Return the [X, Y] coordinate for the center point of the cell that contains the specified text.  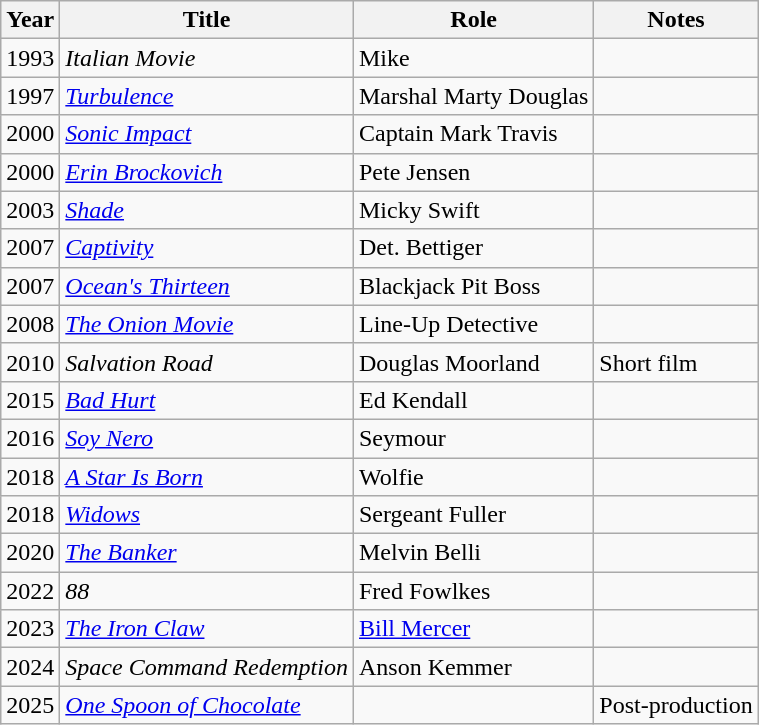
2020 [30, 553]
1993 [30, 58]
Shade [207, 210]
Turbulence [207, 96]
Blackjack Pit Boss [473, 286]
One Spoon of Chocolate [207, 705]
Sonic Impact [207, 134]
Bad Hurt [207, 400]
2008 [30, 324]
Det. Bettiger [473, 248]
Space Command Redemption [207, 667]
2022 [30, 591]
Post-production [676, 705]
2025 [30, 705]
Micky Swift [473, 210]
A Star Is Born [207, 477]
Captain Mark Travis [473, 134]
Pete Jensen [473, 172]
Mike [473, 58]
Bill Mercer [473, 629]
Marshal Marty Douglas [473, 96]
Wolfie [473, 477]
Ocean's Thirteen [207, 286]
Erin Brockovich [207, 172]
Fred Fowlkes [473, 591]
Sergeant Fuller [473, 515]
Anson Kemmer [473, 667]
The Iron Claw [207, 629]
2024 [30, 667]
Line-Up Detective [473, 324]
2015 [30, 400]
2023 [30, 629]
Title [207, 20]
2010 [30, 362]
Notes [676, 20]
Italian Movie [207, 58]
Year [30, 20]
Douglas Moorland [473, 362]
2016 [30, 438]
Captivity [207, 248]
Role [473, 20]
The Onion Movie [207, 324]
1997 [30, 96]
Ed Kendall [473, 400]
Seymour [473, 438]
Widows [207, 515]
88 [207, 591]
Soy Nero [207, 438]
2003 [30, 210]
Short film [676, 362]
The Banker [207, 553]
Salvation Road [207, 362]
Melvin Belli [473, 553]
